Locate the cell with the specified text and output its [x, y] center coordinate. 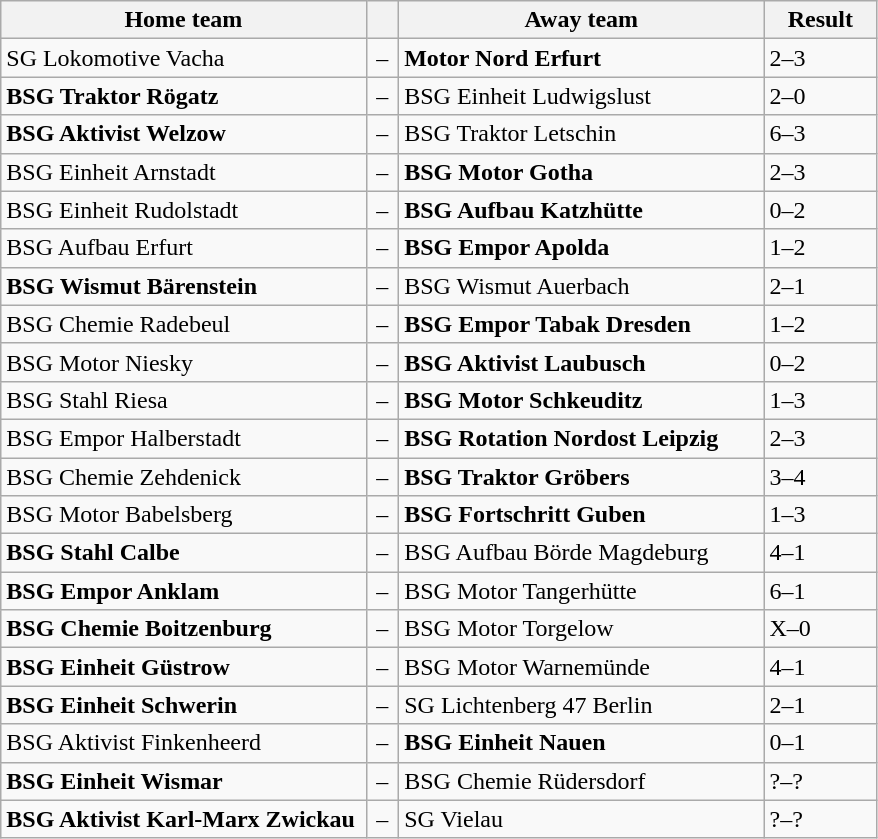
BSG Aktivist Karl-Marx Zwickau [184, 819]
BSG Traktor Rögatz [184, 96]
2–0 [820, 96]
BSG Empor Apolda [582, 248]
BSG Aktivist Welzow [184, 134]
BSG Chemie Zehdenick [184, 477]
Motor Nord Erfurt [582, 58]
BSG Motor Warnemünde [582, 667]
BSG Einheit Ludwigslust [582, 96]
BSG Empor Anklam [184, 591]
SG Lokomotive Vacha [184, 58]
BSG Aufbau Erfurt [184, 248]
BSG Einheit Wismar [184, 781]
X–0 [820, 629]
SG Vielau [582, 819]
BSG Fortschritt Guben [582, 515]
BSG Motor Gotha [582, 172]
BSG Aktivist Finkenheerd [184, 743]
3–4 [820, 477]
BSG Einheit Schwerin [184, 705]
Result [820, 20]
Away team [582, 20]
BSG Empor Halberstadt [184, 438]
BSG Rotation Nordost Leipzig [582, 438]
BSG Aufbau Katzhütte [582, 210]
BSG Einheit Rudolstadt [184, 210]
BSG Chemie Boitzenburg [184, 629]
BSG Traktor Letschin [582, 134]
BSG Einheit Arnstadt [184, 172]
BSG Stahl Calbe [184, 553]
BSG Aufbau Börde Magdeburg [582, 553]
BSG Motor Tangerhütte [582, 591]
BSG Motor Torgelow [582, 629]
SG Lichtenberg 47 Berlin [582, 705]
6–3 [820, 134]
6–1 [820, 591]
BSG Einheit Nauen [582, 743]
BSG Aktivist Laubusch [582, 362]
BSG Traktor Gröbers [582, 477]
BSG Motor Babelsberg [184, 515]
BSG Chemie Radebeul [184, 324]
0–1 [820, 743]
BSG Wismut Bärenstein [184, 286]
BSG Stahl Riesa [184, 400]
Home team [184, 20]
BSG Motor Schkeuditz [582, 400]
BSG Empor Tabak Dresden [582, 324]
BSG Wismut Auerbach [582, 286]
BSG Chemie Rüdersdorf [582, 781]
BSG Einheit Güstrow [184, 667]
BSG Motor Niesky [184, 362]
